Provide the (x, y) coordinate of the cell's center where the given text is located.  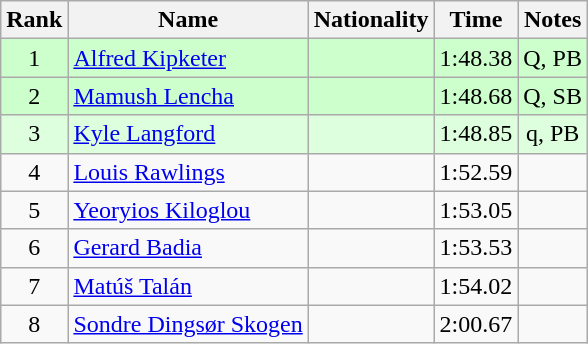
Yeoryios Kiloglou (188, 210)
2 (34, 96)
8 (34, 324)
6 (34, 248)
Rank (34, 20)
1:48.38 (476, 58)
Time (476, 20)
1:48.85 (476, 134)
5 (34, 210)
3 (34, 134)
Q, PB (553, 58)
2:00.67 (476, 324)
Name (188, 20)
Nationality (371, 20)
4 (34, 172)
1:53.53 (476, 248)
1:48.68 (476, 96)
1 (34, 58)
Sondre Dingsør Skogen (188, 324)
Matúš Talán (188, 286)
1:54.02 (476, 286)
Kyle Langford (188, 134)
Notes (553, 20)
q, PB (553, 134)
7 (34, 286)
1:53.05 (476, 210)
Mamush Lencha (188, 96)
Louis Rawlings (188, 172)
Q, SB (553, 96)
Alfred Kipketer (188, 58)
1:52.59 (476, 172)
Gerard Badia (188, 248)
